Provide the (x, y) coordinate of the cell's center where the given text is located.  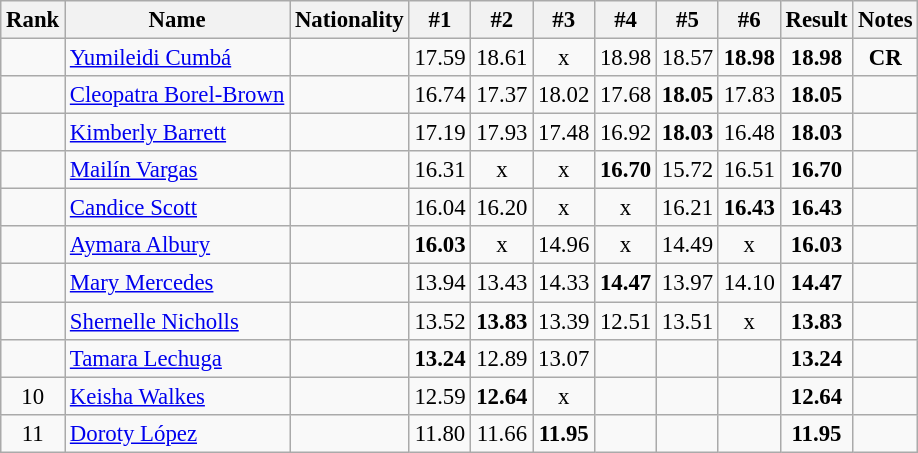
16.92 (626, 133)
Yumileidi Cumbá (178, 58)
16.21 (687, 208)
16.74 (440, 95)
16.51 (749, 170)
15.72 (687, 170)
Notes (886, 20)
Mary Mercedes (178, 283)
13.97 (687, 283)
Nationality (350, 20)
#1 (440, 20)
Candice Scott (178, 208)
Cleopatra Borel-Brown (178, 95)
Tamara Lechuga (178, 358)
12.59 (440, 396)
Mailín Vargas (178, 170)
#2 (502, 20)
16.31 (440, 170)
14.96 (564, 245)
Name (178, 20)
14.33 (564, 283)
18.02 (564, 95)
#4 (626, 20)
#5 (687, 20)
18.61 (502, 58)
17.93 (502, 133)
CR (886, 58)
14.10 (749, 283)
10 (33, 396)
Rank (33, 20)
Doroty López (178, 433)
17.59 (440, 58)
12.51 (626, 321)
16.04 (440, 208)
11.66 (502, 433)
14.49 (687, 245)
13.39 (564, 321)
13.94 (440, 283)
13.51 (687, 321)
17.83 (749, 95)
Shernelle Nicholls (178, 321)
11.80 (440, 433)
18.57 (687, 58)
11 (33, 433)
#3 (564, 20)
#6 (749, 20)
12.89 (502, 358)
17.48 (564, 133)
13.07 (564, 358)
17.68 (626, 95)
17.37 (502, 95)
13.52 (440, 321)
Result (816, 20)
Aymara Albury (178, 245)
Kimberly Barrett (178, 133)
17.19 (440, 133)
16.48 (749, 133)
Keisha Walkes (178, 396)
16.20 (502, 208)
13.43 (502, 283)
